Pinpoint the cell where the given text exists, returning its [X, Y] midpoint coordinate. 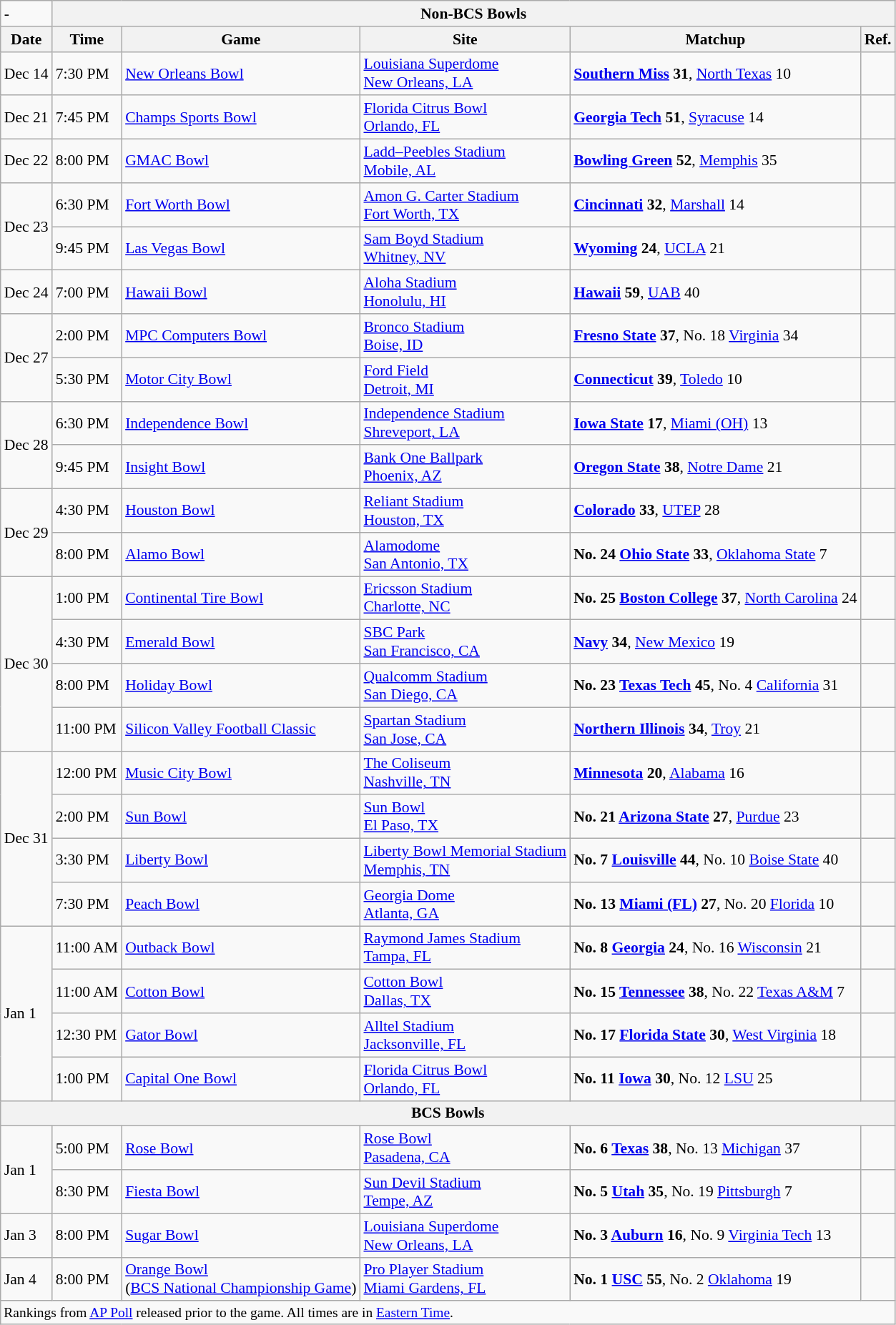
GMAC Bowl [240, 162]
11:00 PM [87, 729]
Capital One Bowl [240, 1078]
12:30 PM [87, 1035]
No. 8 Georgia 24, No. 16 Wisconsin 21 [715, 948]
Fresno State 37, No. 18 Virginia 34 [715, 336]
New Orleans Bowl [240, 73]
Site [465, 39]
Amon G. Carter StadiumFort Worth, TX [465, 205]
5:00 PM [87, 1148]
No. 6 Texas 38, No. 13 Michigan 37 [715, 1148]
Motor City Bowl [240, 379]
5:30 PM [87, 379]
7:45 PM [87, 117]
No. 21 Arizona State 27, Purdue 23 [715, 817]
Oregon State 38, Notre Dame 21 [715, 468]
Northern Illinois 34, Troy 21 [715, 729]
The ColiseumNashville, TN [465, 772]
No. 13 Miami (FL) 27, No. 20 Florida 10 [715, 904]
Bowling Green 52, Memphis 35 [715, 162]
Sugar Bowl [240, 1236]
Continental Tire Bowl [240, 598]
Cincinnati 32, Marshall 14 [715, 205]
Outback Bowl [240, 948]
7:00 PM [87, 292]
Dec 21 [26, 117]
Liberty Bowl [240, 861]
No. 15 Tennessee 38, No. 22 Texas A&M 7 [715, 991]
8:30 PM [87, 1191]
No. 25 Boston College 37, North Carolina 24 [715, 598]
Dec 30 [26, 664]
Cotton BowlDallas, TX [465, 991]
Ford FieldDetroit, MI [465, 379]
Iowa State 17, Miami (OH) 13 [715, 423]
Fiesta Bowl [240, 1191]
Georgia Tech 51, Syracuse 14 [715, 117]
Independence StadiumShreveport, LA [465, 423]
Hawaii 59, UAB 40 [715, 292]
Qualcomm StadiumSan Diego, CA [465, 685]
12:00 PM [87, 772]
Date [26, 39]
- [26, 14]
Sun Devil StadiumTempe, AZ [465, 1191]
Alamo Bowl [240, 555]
Navy 34, New Mexico 19 [715, 642]
Emerald Bowl [240, 642]
Houston Bowl [240, 511]
Ref. [878, 39]
No. 3 Auburn 16, No. 9 Virginia Tech 13 [715, 1236]
Rose Bowl [240, 1148]
Las Vegas Bowl [240, 249]
Hawaii Bowl [240, 292]
Sun BowlEl Paso, TX [465, 817]
Spartan StadiumSan Jose, CA [465, 729]
Rose BowlPasadena, CA [465, 1148]
Alltel StadiumJacksonville, FL [465, 1035]
3:30 PM [87, 861]
Time [87, 39]
Connecticut 39, Toledo 10 [715, 379]
Sam Boyd StadiumWhitney, NV [465, 249]
Liberty Bowl Memorial StadiumMemphis, TN [465, 861]
Independence Bowl [240, 423]
Raymond James StadiumTampa, FL [465, 948]
Dec 23 [26, 227]
Silicon Valley Football Classic [240, 729]
Cotton Bowl [240, 991]
No. 5 Utah 35, No. 19 Pittsburgh 7 [715, 1191]
Game [240, 39]
No. 7 Louisville 44, No. 10 Boise State 40 [715, 861]
Wyoming 24, UCLA 21 [715, 249]
No. 1 USC 55, No. 2 Oklahoma 19 [715, 1279]
Colorado 33, UTEP 28 [715, 511]
Dec 24 [26, 292]
No. 11 Iowa 30, No. 12 LSU 25 [715, 1078]
Sun Bowl [240, 817]
Peach Bowl [240, 904]
Rankings from AP Poll released prior to the game. All times are in Eastern Time. [448, 1313]
Georgia DomeAtlanta, GA [465, 904]
AlamodomeSan Antonio, TX [465, 555]
Pro Player StadiumMiami Gardens, FL [465, 1279]
BCS Bowls [448, 1113]
Orange Bowl (BCS National Championship Game) [240, 1279]
Insight Bowl [240, 468]
Dec 28 [26, 445]
Music City Bowl [240, 772]
Matchup [715, 39]
SBC ParkSan Francisco, CA [465, 642]
Bronco StadiumBoise, ID [465, 336]
MPC Computers Bowl [240, 336]
Jan 4 [26, 1279]
Ladd–Peebles StadiumMobile, AL [465, 162]
Dec 22 [26, 162]
Champs Sports Bowl [240, 117]
Dec 29 [26, 533]
Gator Bowl [240, 1035]
No. 17 Florida State 30, West Virginia 18 [715, 1035]
Dec 31 [26, 838]
Jan 3 [26, 1236]
Ericsson StadiumCharlotte, NC [465, 598]
Bank One BallparkPhoenix, AZ [465, 468]
Minnesota 20, Alabama 16 [715, 772]
Reliant StadiumHouston, TX [465, 511]
Fort Worth Bowl [240, 205]
No. 23 Texas Tech 45, No. 4 California 31 [715, 685]
Dec 14 [26, 73]
Dec 27 [26, 358]
Non-BCS Bowls [473, 14]
Holiday Bowl [240, 685]
Southern Miss 31, North Texas 10 [715, 73]
Aloha StadiumHonolulu, HI [465, 292]
No. 24 Ohio State 33, Oklahoma State 7 [715, 555]
